Determine the [X, Y] coordinate at the center of the cell enclosing the given text.  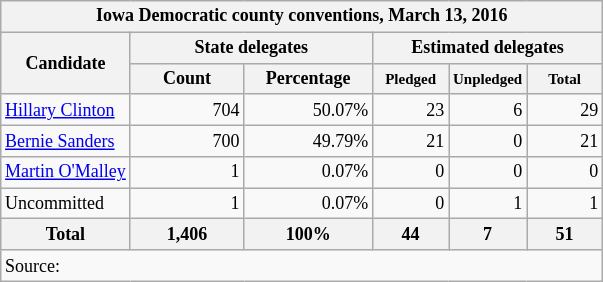
51 [565, 234]
704 [187, 110]
Unpledged [488, 78]
49.79% [308, 140]
29 [565, 110]
Percentage [308, 78]
23 [410, 110]
Estimated delegates [487, 48]
State delegates [251, 48]
Pledged [410, 78]
100% [308, 234]
44 [410, 234]
Martin O'Malley [66, 172]
Hillary Clinton [66, 110]
6 [488, 110]
700 [187, 140]
Iowa Democratic county conventions, March 13, 2016 [302, 16]
Uncommitted [66, 204]
Bernie Sanders [66, 140]
1,406 [187, 234]
Candidate [66, 63]
Count [187, 78]
Source: [302, 266]
50.07% [308, 110]
7 [488, 234]
